Identify which cell holds the provided text, then report its [x, y] central coordinate. 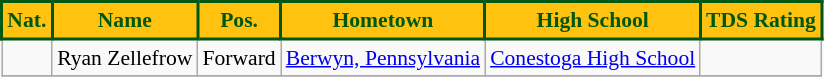
Ryan Zellefrow [124, 57]
Hometown [383, 20]
Forward [238, 57]
Nat. [28, 20]
TDS Rating [760, 20]
Berwyn, Pennsylvania [383, 57]
Conestoga High School [592, 57]
Name [124, 20]
High School [592, 20]
Pos. [238, 20]
